Provide the (X, Y) coordinate of the cell's center where the given text is located.  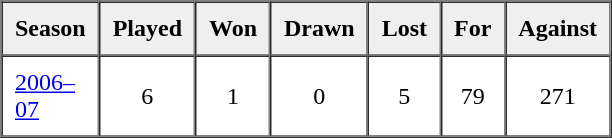
Played (147, 29)
2006–07 (51, 96)
5 (404, 96)
Won (234, 29)
Season (51, 29)
6 (147, 96)
Lost (404, 29)
1 (234, 96)
Drawn (320, 29)
Against (558, 29)
For (473, 29)
0 (320, 96)
79 (473, 96)
271 (558, 96)
